From the cell containing the given text, extract its center point as (x, y) coordinate. 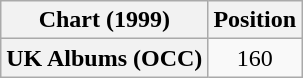
Chart (1999) (104, 20)
UK Albums (OCC) (104, 58)
Position (255, 20)
160 (255, 58)
